Determine the (x, y) coordinate at the center of the cell enclosing the given text.  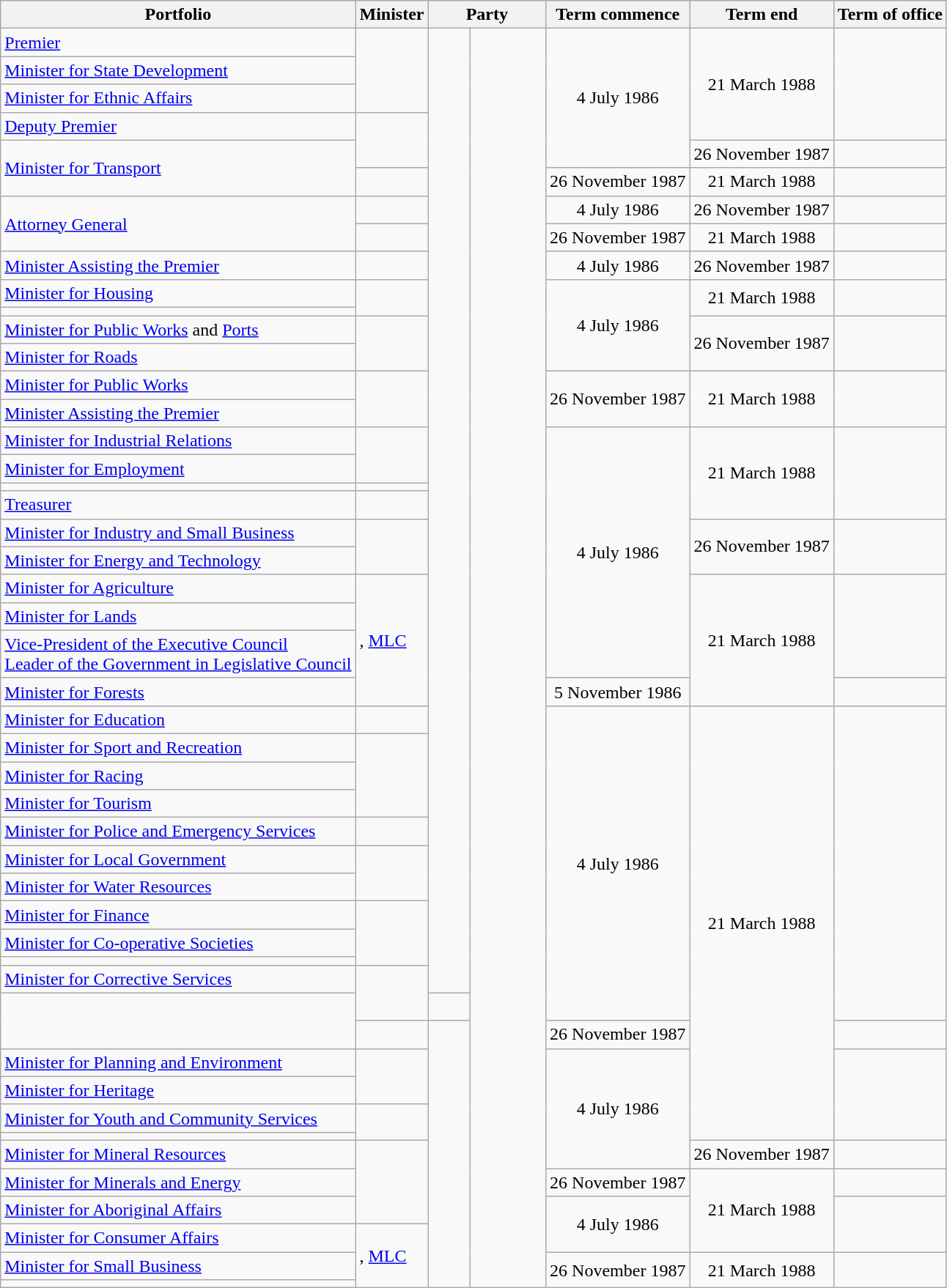
Minister for Public Works (178, 385)
Minister for Ethnic Affairs (178, 98)
Minister for Police and Emergency Services (178, 832)
Minister for Sport and Recreation (178, 747)
5 November 1986 (618, 692)
Minister for Mineral Resources (178, 1154)
Minister for Education (178, 719)
Minister for Small Business (178, 1266)
Minister for Public Works and Ports (178, 329)
Vice-President of the Executive CouncilLeader of the Government in Legislative Council (178, 654)
Minister for Transport (178, 168)
Minister for Heritage (178, 1090)
Treasurer (178, 505)
Minister for Youth and Community Services (178, 1118)
Premier (178, 42)
Minister for State Development (178, 70)
Minister for Racing (178, 776)
Minister for Local Government (178, 859)
Deputy Premier (178, 126)
Minister for Aboriginal Affairs (178, 1210)
Minister (391, 15)
Minister for Energy and Technology (178, 560)
Minister for Industry and Small Business (178, 533)
Minister for Tourism (178, 804)
Minister for Finance (178, 915)
Minister for Forests (178, 692)
Attorney General (178, 223)
Term end (762, 15)
Minister for Employment (178, 469)
Minister for Water Resources (178, 887)
Party (487, 15)
Minister for Minerals and Energy (178, 1182)
Minister for Planning and Environment (178, 1062)
Minister for Consumer Affairs (178, 1238)
Minister for Housing (178, 293)
Term commence (618, 15)
Minister for Co-operative Societies (178, 943)
Minister for Corrective Services (178, 979)
Term of office (890, 15)
Portfolio (178, 15)
Minister for Lands (178, 616)
Minister for Roads (178, 358)
Minister for Industrial Relations (178, 441)
Minister for Agriculture (178, 588)
